Search for the cell housing the specified text and yield its (x, y) center coordinate. 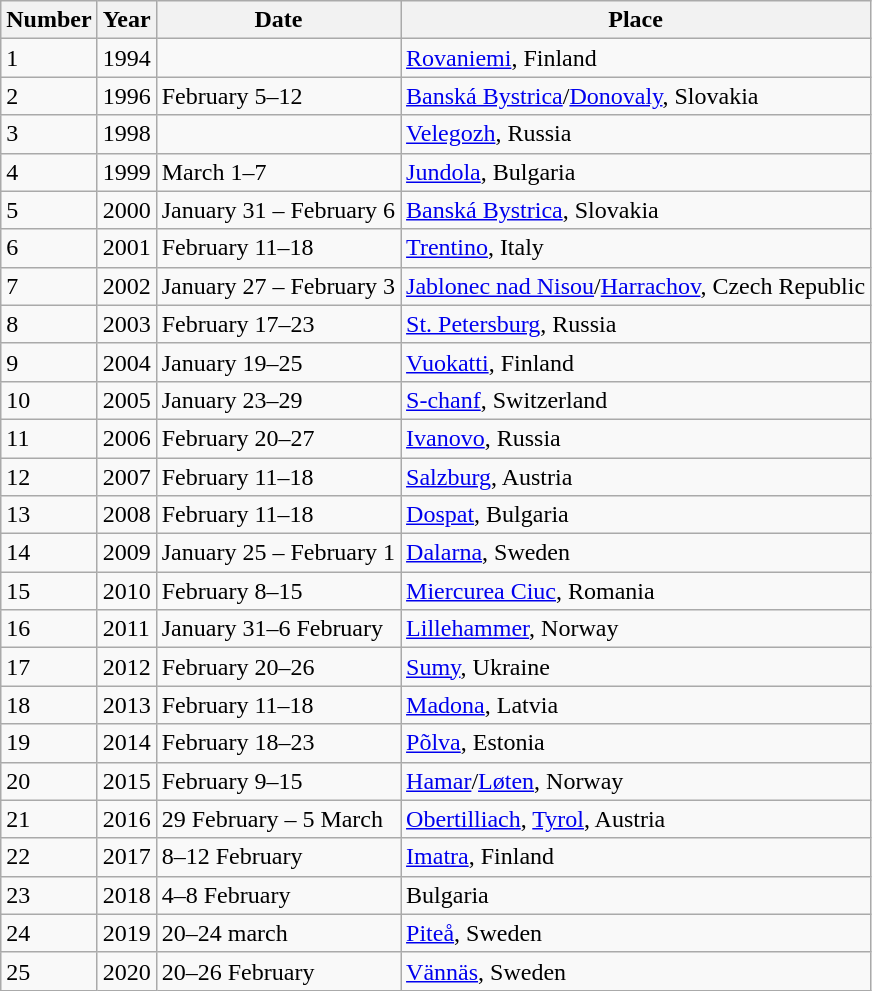
Bulgaria (636, 895)
24 (49, 933)
Põlva, Estonia (636, 743)
1996 (126, 96)
1 (49, 58)
15 (49, 591)
2004 (126, 362)
2010 (126, 591)
March 1–7 (278, 172)
2012 (126, 667)
2014 (126, 743)
11 (49, 438)
2018 (126, 895)
Dospat, Bulgaria (636, 515)
10 (49, 400)
January 27 – February 3 (278, 286)
February 17–23 (278, 324)
2006 (126, 438)
Trentino, Italy (636, 248)
4–8 February (278, 895)
Rovaniemi, Finland (636, 58)
Sumy, Ukraine (636, 667)
2000 (126, 210)
1998 (126, 134)
2015 (126, 781)
2019 (126, 933)
Lillehammer, Norway (636, 629)
Number (49, 20)
Imatra, Finland (636, 857)
23 (49, 895)
Salzburg, Austria (636, 477)
2005 (126, 400)
2011 (126, 629)
6 (49, 248)
21 (49, 819)
Banská Bystrica, Slovakia (636, 210)
Piteå, Sweden (636, 933)
20–24 march (278, 933)
13 (49, 515)
12 (49, 477)
February 8–15 (278, 591)
5 (49, 210)
20 (49, 781)
S-chanf, Switzerland (636, 400)
Jundola, Bulgaria (636, 172)
29 February – 5 March (278, 819)
Miercurea Ciuc, Romania (636, 591)
16 (49, 629)
9 (49, 362)
18 (49, 705)
25 (49, 971)
22 (49, 857)
2008 (126, 515)
2009 (126, 553)
February 9–15 (278, 781)
Dalarna, Sweden (636, 553)
Vuokatti, Finland (636, 362)
1999 (126, 172)
Year (126, 20)
January 23–29 (278, 400)
8 (49, 324)
February 20–26 (278, 667)
20–26 February (278, 971)
19 (49, 743)
2017 (126, 857)
2003 (126, 324)
2020 (126, 971)
2007 (126, 477)
Velegozh, Russia (636, 134)
Vännäs, Sweden (636, 971)
Ivanovo, Russia (636, 438)
4 (49, 172)
Madona, Latvia (636, 705)
January 31–6 February (278, 629)
February 18–23 (278, 743)
1994 (126, 58)
2001 (126, 248)
St. Petersburg, Russia (636, 324)
2013 (126, 705)
8–12 February (278, 857)
3 (49, 134)
17 (49, 667)
14 (49, 553)
2 (49, 96)
Banská Bystrica/Donovaly, Slovakia (636, 96)
February 20–27 (278, 438)
January 19–25 (278, 362)
Jablonec nad Nisou/Harrachov, Czech Republic (636, 286)
January 25 – February 1 (278, 553)
January 31 – February 6 (278, 210)
Obertilliach, Tyrol, Austria (636, 819)
2016 (126, 819)
Hamar/Løten, Norway (636, 781)
February 5–12 (278, 96)
7 (49, 286)
2002 (126, 286)
Date (278, 20)
Place (636, 20)
